Locate the cell with the specified text and output its [X, Y] center coordinate. 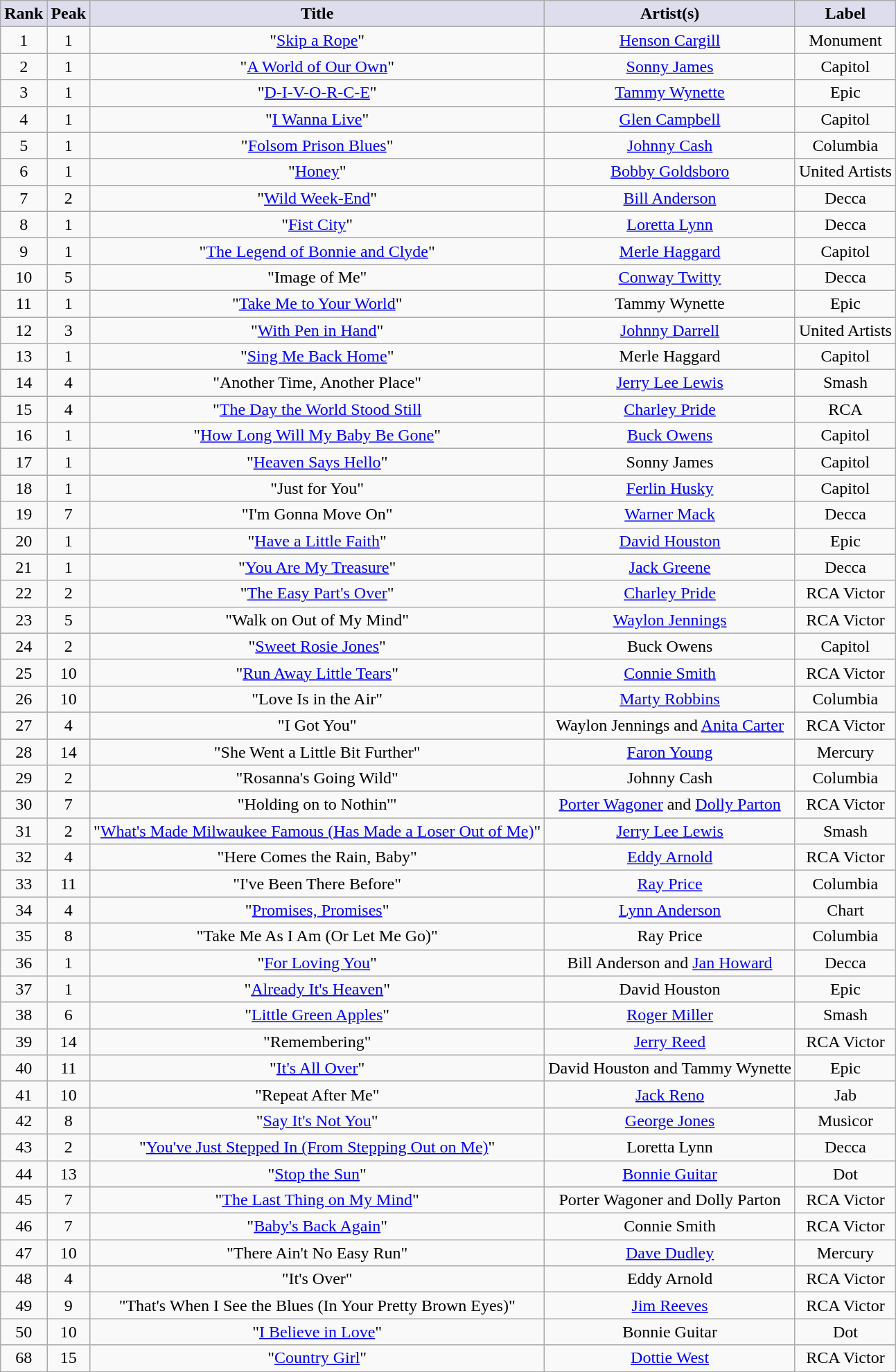
Roger Miller [670, 1015]
Musicor [845, 1121]
36 [24, 963]
"Wild Week-End" [317, 198]
Jack Greene [670, 567]
"Holding on to Nothin'" [317, 805]
"Image of Me" [317, 277]
Bobby Goldsboro [670, 172]
"The Last Thing on My Mind" [317, 1200]
19 [24, 515]
"Already It's Heaven" [317, 989]
31 [24, 831]
"Run Away Little Tears" [317, 672]
Glen Campbell [670, 119]
Marty Robbins [670, 699]
41 [24, 1094]
18 [24, 488]
"I've Been There Before" [317, 884]
"Little Green Apples" [317, 1015]
"For Loving You" [317, 963]
"Have a Little Faith" [317, 541]
Label [845, 14]
"That's When I See the Blues (In Your Pretty Brown Eyes)" [317, 1306]
"Honey" [317, 172]
45 [24, 1200]
Chart [845, 910]
"The Day the World Stood Still [317, 409]
Waylon Jennings [670, 620]
"A World of Our Own" [317, 66]
Jack Reno [670, 1094]
"Another Time, Another Place" [317, 383]
37 [24, 989]
"With Pen in Hand" [317, 330]
"Repeat After Me" [317, 1094]
38 [24, 1015]
RCA [845, 409]
30 [24, 805]
40 [24, 1068]
"Love Is in the Air" [317, 699]
Monument [845, 40]
27 [24, 725]
68 [24, 1358]
Peak [69, 14]
25 [24, 672]
Bill Anderson [670, 198]
Ferlin Husky [670, 488]
Rank [24, 14]
28 [24, 751]
"Folsom Prison Blues" [317, 145]
44 [24, 1174]
"The Easy Part's Over" [317, 594]
34 [24, 910]
"I Wanna Live" [317, 119]
"You Are My Treasure" [317, 567]
"Rosanna's Going Wild" [317, 778]
43 [24, 1147]
"What's Made Milwaukee Famous (Has Made a Loser Out of Me)" [317, 831]
32 [24, 857]
Henson Cargill [670, 40]
"It's All Over" [317, 1068]
"I'm Gonna Move On" [317, 515]
"Just for You" [317, 488]
"How Long Will My Baby Be Gone" [317, 436]
"Skip a Rope" [317, 40]
"Remembering" [317, 1042]
12 [24, 330]
20 [24, 541]
24 [24, 646]
"Say It's Not You" [317, 1121]
22 [24, 594]
29 [24, 778]
"She Went a Little Bit Further" [317, 751]
"Sing Me Back Home" [317, 357]
23 [24, 620]
49 [24, 1306]
"D-I-V-O-R-C-E" [317, 93]
Title [317, 14]
"Stop the Sun" [317, 1174]
33 [24, 884]
Dottie West [670, 1358]
35 [24, 936]
"I Believe in Love" [317, 1332]
"There Ain't No Easy Run" [317, 1253]
George Jones [670, 1121]
Lynn Anderson [670, 910]
47 [24, 1253]
"Here Comes the Rain, Baby" [317, 857]
"It's Over" [317, 1279]
"Promises, Promises" [317, 910]
17 [24, 462]
16 [24, 436]
David Houston and Tammy Wynette [670, 1068]
"Sweet Rosie Jones" [317, 646]
39 [24, 1042]
Artist(s) [670, 14]
"Heaven Says Hello" [317, 462]
48 [24, 1279]
Warner Mack [670, 515]
Dave Dudley [670, 1253]
Jerry Reed [670, 1042]
"You've Just Stepped In (From Stepping Out on Me)" [317, 1147]
26 [24, 699]
"Take Me As I Am (Or Let Me Go)" [317, 936]
"Walk on Out of My Mind" [317, 620]
"I Got You" [317, 725]
Faron Young [670, 751]
"The Legend of Bonnie and Clyde" [317, 251]
46 [24, 1227]
Bill Anderson and Jan Howard [670, 963]
50 [24, 1332]
"Take Me to Your World" [317, 303]
"Fist City" [317, 224]
"Country Girl" [317, 1358]
"Baby's Back Again" [317, 1227]
Waylon Jennings and Anita Carter [670, 725]
42 [24, 1121]
Johnny Darrell [670, 330]
Jim Reeves [670, 1306]
Jab [845, 1094]
21 [24, 567]
Conway Twitty [670, 277]
